Detect which cell encompasses the target text, then output its [x, y] center coordinate. 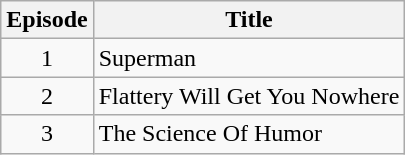
The Science Of Humor [249, 134]
Episode [47, 20]
2 [47, 96]
Superman [249, 58]
1 [47, 58]
3 [47, 134]
Flattery Will Get You Nowhere [249, 96]
Title [249, 20]
